Determine the [x, y] coordinate at the center of the cell enclosing the given text.  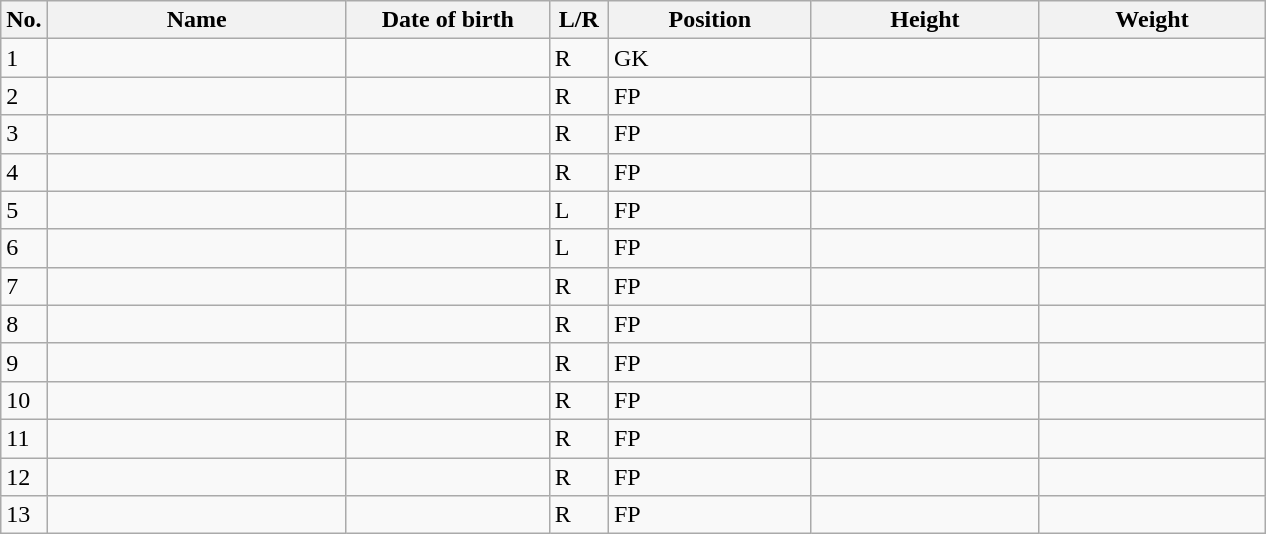
Position [710, 20]
10 [24, 400]
Name [196, 20]
3 [24, 134]
12 [24, 477]
Height [924, 20]
5 [24, 210]
11 [24, 438]
8 [24, 324]
6 [24, 248]
13 [24, 515]
GK [710, 58]
1 [24, 58]
L/R [578, 20]
2 [24, 96]
Date of birth [448, 20]
7 [24, 286]
Weight [1152, 20]
4 [24, 172]
9 [24, 362]
No. [24, 20]
